Scan for the cell matching the given text and deliver its (X, Y) coordinate at center. 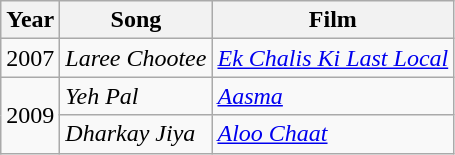
Ek Chalis Ki Last Local (333, 58)
Aasma (333, 96)
Yeh Pal (136, 96)
Laree Chootee (136, 58)
2009 (30, 115)
2007 (30, 58)
Aloo Chaat (333, 134)
Dharkay Jiya (136, 134)
Year (30, 20)
Song (136, 20)
Film (333, 20)
